Find where the given text appears and provide that cell's center as (x, y) coordinate. 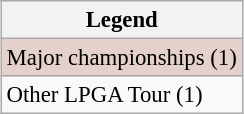
Legend (122, 20)
Other LPGA Tour (1) (122, 95)
Major championships (1) (122, 58)
